Detect which cell encompasses the target text, then output its (x, y) center coordinate. 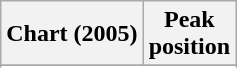
Peakposition (189, 34)
Chart (2005) (72, 34)
